Return (X, Y) of the center of cell containing provided text 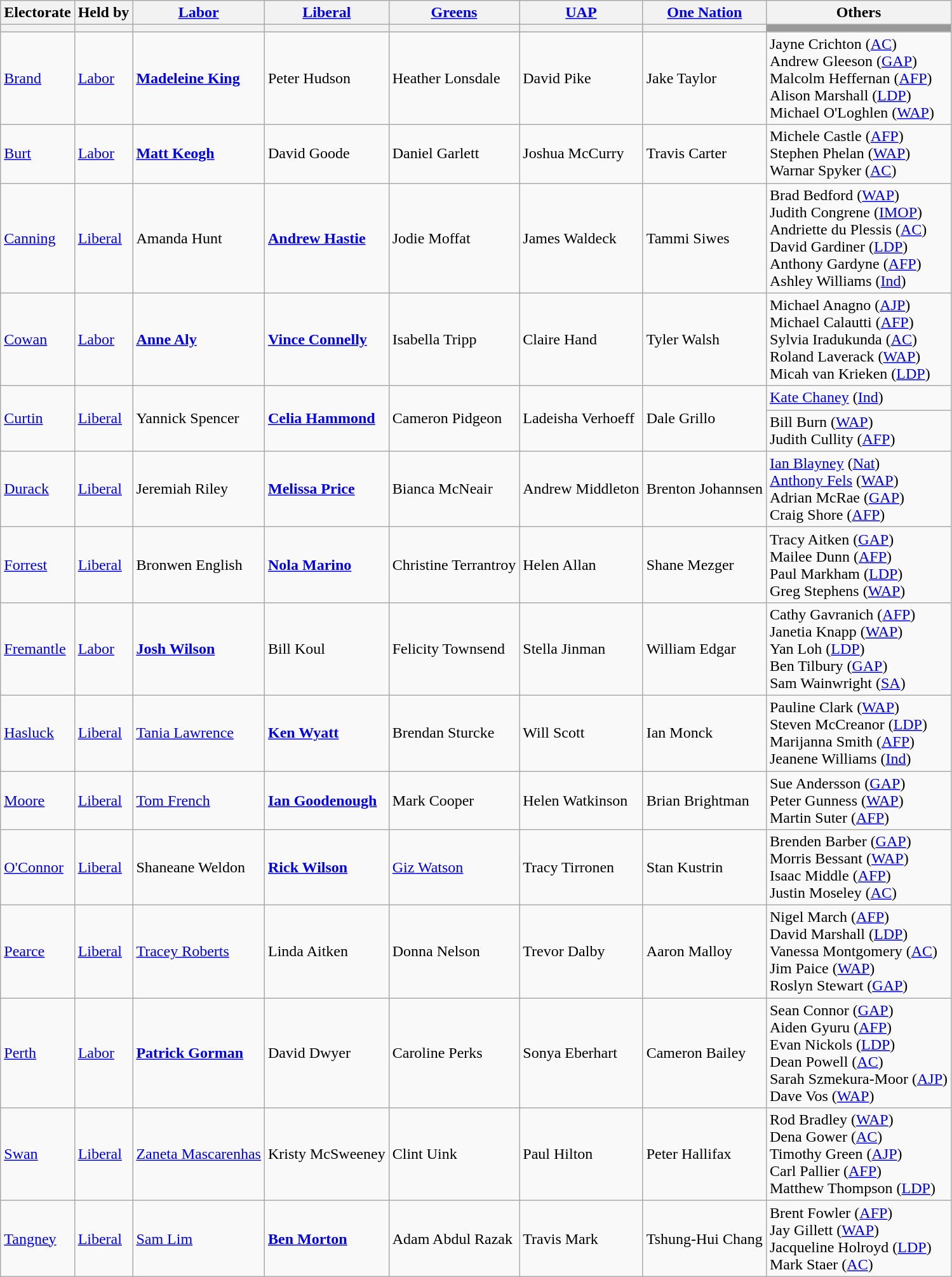
Jodie Moffat (454, 238)
Hasluck (37, 733)
Stan Kustrin (704, 868)
UAP (581, 13)
One Nation (704, 13)
Isabella Tripp (454, 339)
Andrew Hastie (326, 238)
Matt Keogh (199, 154)
Ian Goodenough (326, 801)
Brent Fowler (AFP) Jay Gillett (WAP) Jacqueline Holroyd (LDP) Mark Staer (AC) (859, 1239)
Sam Lim (199, 1239)
Brand (37, 78)
Durack (37, 489)
Sonya Eberhart (581, 1053)
Tyler Walsh (704, 339)
O'Connor (37, 868)
Josh Wilson (199, 649)
Bill Koul (326, 649)
David Pike (581, 78)
Bronwen English (199, 564)
Vince Connelly (326, 339)
Daniel Garlett (454, 154)
Rick Wilson (326, 868)
Ian Monck (704, 733)
Kate Chaney (Ind) (859, 398)
Tracy Tirronen (581, 868)
Tracey Roberts (199, 952)
Madeleine King (199, 78)
Pearce (37, 952)
Michele Castle (AFP)Stephen Phelan (WAP) Warnar Spyker (AC) (859, 154)
Bianca McNeair (454, 489)
Yannick Spencer (199, 418)
Kristy McSweeney (326, 1154)
Caroline Perks (454, 1053)
Ken Wyatt (326, 733)
Clint Uink (454, 1154)
David Dwyer (326, 1053)
Swan (37, 1154)
Peter Hallifax (704, 1154)
Others (859, 13)
Dale Grillo (704, 418)
Tracy Aitken (GAP) Mailee Dunn (AFP) Paul Markham (LDP) Greg Stephens (WAP) (859, 564)
Travis Mark (581, 1239)
Christine Terrantroy (454, 564)
Amanda Hunt (199, 238)
David Goode (326, 154)
Tangney (37, 1239)
Sue Andersson (GAP) Peter Gunness (WAP) Martin Suter (AFP) (859, 801)
Forrest (37, 564)
Donna Nelson (454, 952)
Bill Burn (WAP) Judith Cullity (AFP) (859, 431)
Giz Watson (454, 868)
Perth (37, 1053)
Curtin (37, 418)
Adam Abdul Razak (454, 1239)
Anne Aly (199, 339)
Sean Connor (GAP) Aiden Gyuru (AFP) Evan Nickols (LDP) Dean Powell (AC) Sarah Szmekura-Moor (AJP) Dave Vos (WAP) (859, 1053)
Ladeisha Verhoeff (581, 418)
Pauline Clark (WAP)Steven McCreanor (LDP) Marijanna Smith (AFP) Jeanene Williams (Ind) (859, 733)
Helen Allan (581, 564)
Nigel March (AFP) David Marshall (LDP) Vanessa Montgomery (AC) Jim Paice (WAP)Roslyn Stewart (GAP) (859, 952)
Jayne Crichton (AC) Andrew Gleeson (GAP) Malcolm Heffernan (AFP) Alison Marshall (LDP) Michael O'Loghlen (WAP) (859, 78)
Nola Marino (326, 564)
Tammi Siwes (704, 238)
James Waldeck (581, 238)
Tania Lawrence (199, 733)
Cowan (37, 339)
Will Scott (581, 733)
Brad Bedford (WAP) Judith Congrene (IMOP) Andriette du Plessis (AC) David Gardiner (LDP) Anthony Gardyne (AFP) Ashley Williams (Ind) (859, 238)
Felicity Townsend (454, 649)
Brendan Sturcke (454, 733)
Brian Brightman (704, 801)
Jake Taylor (704, 78)
Helen Watkinson (581, 801)
Joshua McCurry (581, 154)
Burt (37, 154)
Shaneane Weldon (199, 868)
Heather Lonsdale (454, 78)
William Edgar (704, 649)
Jeremiah Riley (199, 489)
Cathy Gavranich (AFP) Janetia Knapp (WAP) Yan Loh (LDP) Ben Tilbury (GAP) Sam Wainwright (SA) (859, 649)
Stella Jinman (581, 649)
Trevor Dalby (581, 952)
Zaneta Mascarenhas (199, 1154)
Cameron Bailey (704, 1053)
Canning (37, 238)
Celia Hammond (326, 418)
Rod Bradley (WAP) Dena Gower (AC) Timothy Green (AJP)Carl Pallier (AFP) Matthew Thompson (LDP) (859, 1154)
Greens (454, 13)
Andrew Middleton (581, 489)
Mark Cooper (454, 801)
Patrick Gorman (199, 1053)
Fremantle (37, 649)
Held by (104, 13)
Tshung-Hui Chang (704, 1239)
Melissa Price (326, 489)
Travis Carter (704, 154)
Brenden Barber (GAP) Morris Bessant (WAP) Isaac Middle (AFP) Justin Moseley (AC) (859, 868)
Paul Hilton (581, 1154)
Electorate (37, 13)
Ian Blayney (Nat)Anthony Fels (WAP) Adrian McRae (GAP) Craig Shore (AFP) (859, 489)
Cameron Pidgeon (454, 418)
Brenton Johannsen (704, 489)
Claire Hand (581, 339)
Ben Morton (326, 1239)
Peter Hudson (326, 78)
Linda Aitken (326, 952)
Michael Anagno (AJP) Michael Calautti (AFP) Sylvia Iradukunda (AC) Roland Laverack (WAP) Micah van Krieken (LDP) (859, 339)
Tom French (199, 801)
Shane Mezger (704, 564)
Aaron Malloy (704, 952)
Moore (37, 801)
